Return [X, Y] of the center of cell containing provided text 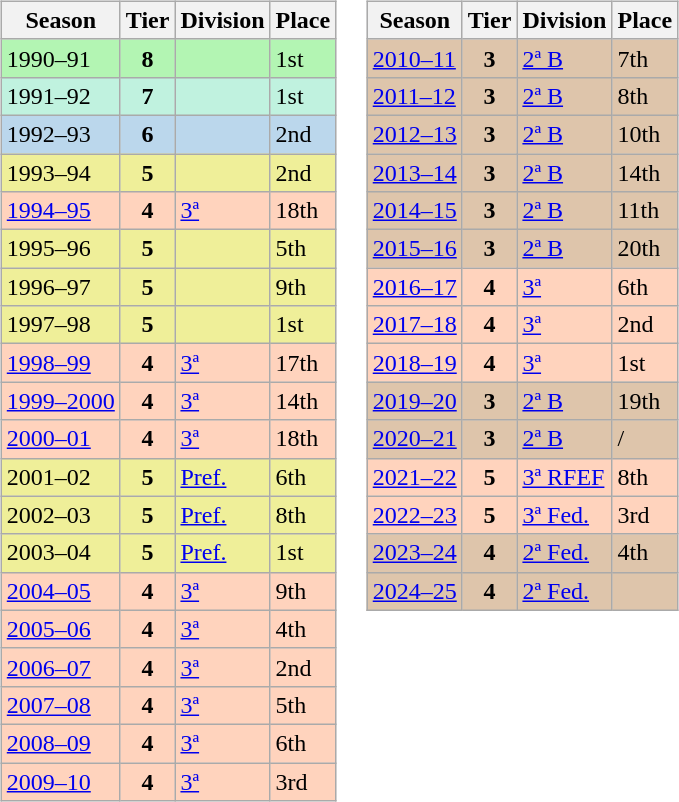
2002–03 [60, 515]
2017–18 [414, 325]
2000–01 [60, 439]
1992–93 [60, 134]
1993–94 [60, 173]
2014–15 [414, 211]
7th [645, 58]
1995–96 [60, 249]
7 [148, 96]
2021–22 [414, 477]
1999–2000 [60, 401]
2023–24 [414, 553]
2008–09 [60, 743]
2018–19 [414, 363]
19th [645, 401]
20th [645, 249]
2003–04 [60, 553]
1996–97 [60, 287]
17th [303, 363]
2005–06 [60, 629]
3ª RFEF [564, 477]
1994–95 [60, 211]
2010–11 [414, 58]
2011–12 [414, 96]
1991–92 [60, 96]
2004–05 [60, 591]
8 [148, 58]
2019–20 [414, 401]
1998–99 [60, 363]
11th [645, 211]
6 [148, 134]
2009–10 [60, 781]
10th [645, 134]
1997–98 [60, 325]
2024–25 [414, 591]
2015–16 [414, 249]
2022–23 [414, 515]
2016–17 [414, 287]
1990–91 [60, 58]
2012–13 [414, 134]
2007–08 [60, 705]
/ [645, 439]
3ª Fed. [564, 515]
2006–07 [60, 667]
2001–02 [60, 477]
2013–14 [414, 173]
2020–21 [414, 439]
